Detect which cell encompasses the target text, then output its [x, y] center coordinate. 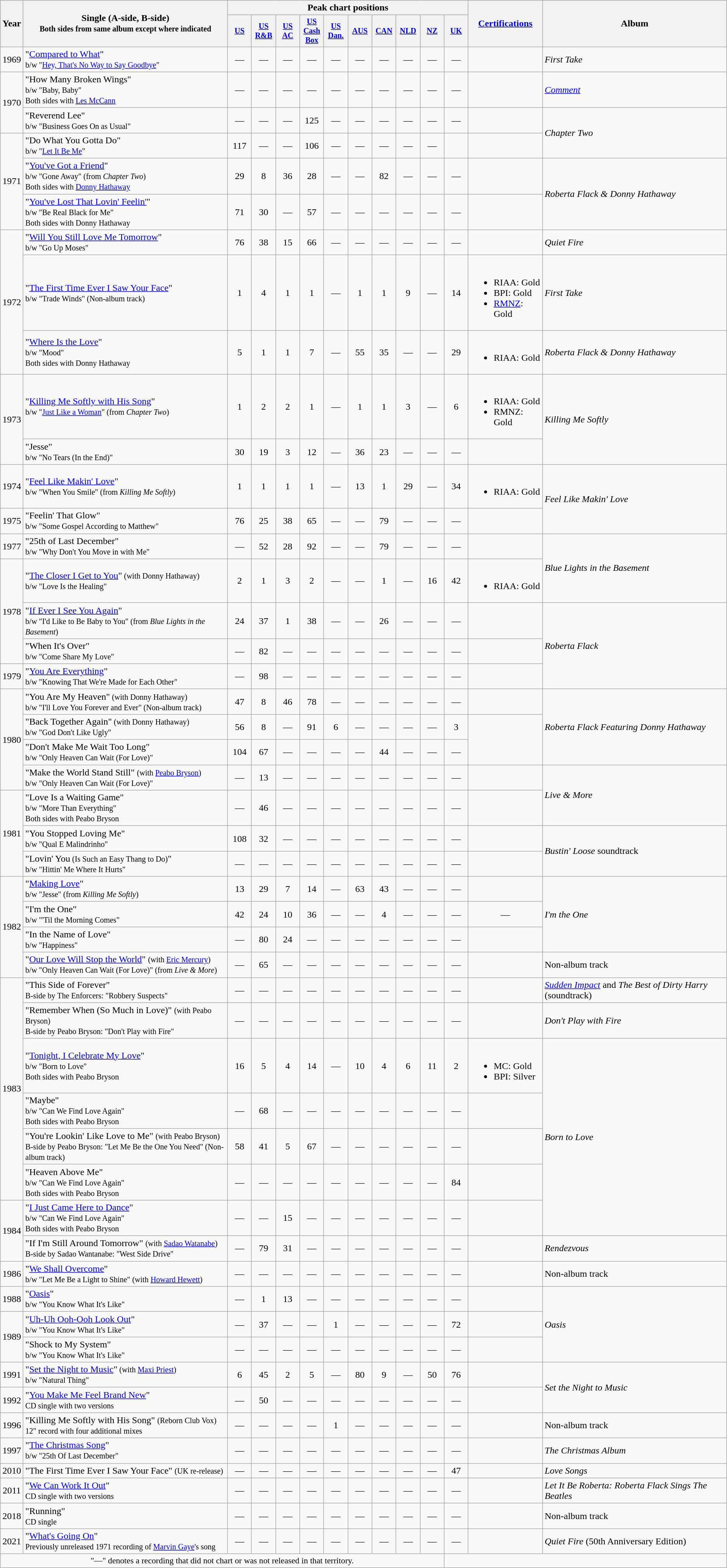
Quiet Fire (50th Anniversary Edition) [635, 1541]
68 [264, 1111]
"Uh-Uh Ooh-Ooh Look Out"b/w "You Know What It's Like" [125, 1324]
108 [240, 839]
1984 [12, 1230]
Roberta Flack [635, 646]
"Make the World Stand Still" (with Peabo Bryson)b/w "Only Heaven Can Wait (For Love)" [125, 777]
11 [432, 1066]
56 [240, 727]
Rendezvous [635, 1249]
"—" denotes a recording that did not chart or was not released in that territory. [222, 1561]
"25th of Last December"b/w "Why Don't You Move in with Me" [125, 546]
1982 [12, 927]
34 [456, 486]
2021 [12, 1541]
UK [456, 31]
Bustin' Loose soundtrack [635, 851]
106 [312, 145]
"Remember When (So Much in Love)" (with Peabo Bryson)B-side by Peabo Bryson: "Don't Play with Fire" [125, 1020]
"Where Is the Love"b/w "Mood"Both sides with Donny Hathaway [125, 353]
1983 [12, 1089]
71 [240, 212]
1971 [12, 181]
"If Ever I See You Again"b/w "I'd Like to Be Baby to You" (from Blue Lights in the Basement) [125, 621]
USAC [288, 31]
"Love Is a Waiting Game"b/w "More Than Everything"Both sides with Peabo Bryson [125, 808]
NZ [432, 31]
"You Make Me Feel Brand New"CD single with two versions [125, 1400]
"Killing Me Softly with His Song"b/w "Just Like a Woman" (from Chapter Two) [125, 407]
"Don't Make Me Wait Too Long"b/w "Only Heaven Can Wait (For Love)" [125, 753]
19 [264, 452]
2011 [12, 1490]
23 [384, 452]
1974 [12, 486]
Sudden Impact and The Best of Dirty Harry (soundtrack) [635, 990]
"Back Together Again" (with Donny Hathaway)b/w "God Don't Like Ugly" [125, 727]
The Christmas Album [635, 1451]
2018 [12, 1516]
1980 [12, 739]
"Our Love Will Stop the World" (with Eric Mercury)b/w "Only Heaven Can Wait (For Love)" (from Live & More) [125, 965]
26 [384, 621]
1997 [12, 1451]
66 [312, 242]
1989 [12, 1337]
Blue Lights in the Basement [635, 568]
"Do What You Gotta Do"b/w "Let It Be Me" [125, 145]
Love Songs [635, 1471]
98 [264, 676]
1988 [12, 1299]
1979 [12, 676]
41 [264, 1146]
Quiet Fire [635, 242]
"You Are My Heaven" (with Donny Hathaway)b/w "I'll Love You Forever and Ever" (Non-album track) [125, 701]
CAN [384, 31]
"The First Time Ever I Saw Your Face" (UK re-release) [125, 1471]
Don't Play with Fire [635, 1020]
117 [240, 145]
1969 [12, 59]
2010 [12, 1471]
1978 [12, 611]
"Feel Like Makin' Love"b/w "When You Smile" (from Killing Me Softly) [125, 486]
"Will You Still Love Me Tomorrow"b/w "Go Up Moses" [125, 242]
"When It's Over"b/w "Come Share My Love" [125, 651]
"You Are Everything"b/w "Knowing That We're Made for Each Other" [125, 676]
Year [12, 24]
"This Side of Forever"B-side by The Enforcers: "Robbery Suspects" [125, 990]
45 [264, 1375]
52 [264, 546]
58 [240, 1146]
"Feelin' That Glow"b/w "Some Gospel According to Matthew" [125, 521]
1972 [12, 302]
USDan. [336, 31]
"Reverend Lee"b/w "Business Goes On as Usual" [125, 120]
"Running"CD single [125, 1516]
78 [312, 701]
RIAA: GoldRMNZ: Gold [506, 407]
"Lovin' You (Is Such an Easy Thang to Do)"b/w "Hittin' Me Where It Hurts" [125, 864]
"We Shall Overcome"b/w "Let Me Be a Light to Shine" (with Howard Hewett) [125, 1274]
"I'm the One"b/w "'Til the Morning Comes" [125, 914]
31 [288, 1249]
"We Can Work It Out"CD single with two versions [125, 1490]
25 [264, 521]
1977 [12, 546]
US Cash Box [312, 31]
RIAA: GoldBPI: GoldRMNZ: Gold [506, 293]
12 [312, 452]
I'm the One [635, 914]
"Oasis"b/w "You Know What It's Like" [125, 1299]
"Jesse"b/w "No Tears (In the End)" [125, 452]
"I Just Came Here to Dance"b/w "Can We Find Love Again"Both sides with Peabo Bryson [125, 1218]
"You've Got a Friend"b/w "Gone Away" (from Chapter Two)Both sides with Donny Hathaway [125, 176]
92 [312, 546]
Chapter Two [635, 133]
84 [456, 1182]
1991 [12, 1375]
"Making Love"b/w "Jesse" (from Killing Me Softly) [125, 889]
1975 [12, 521]
MC: GoldBPI: Silver [506, 1066]
125 [312, 120]
91 [312, 727]
NLD [408, 31]
55 [360, 353]
1992 [12, 1400]
43 [384, 889]
"You're Lookin' Like Love to Me" (with Peabo Bryson)B-side by Peabo Bryson: "Let Me Be the One You Need" (Non-album track) [125, 1146]
"Heaven Above Me"b/w "Can We Find Love Again"Both sides with Peabo Bryson [125, 1182]
Peak chart positions [348, 8]
Killing Me Softly [635, 419]
"What's Going On"Previously unreleased 1971 recording of Marvin Gaye's song [125, 1541]
"Compared to What"b/w "Hey, That's No Way to Say Goodbye" [125, 59]
63 [360, 889]
1986 [12, 1274]
Certifications [506, 24]
"If I'm Still Around Tomorrow" (with Sadao Watanabe)B-side by Sadao Wantanabe: "West Side Drive" [125, 1249]
"The Closer I Get to You" (with Donny Hathaway)b/w "Love Is the Healing" [125, 581]
44 [384, 753]
"The Christmas Song"b/w "25th Of Last December" [125, 1451]
"The First Time Ever I Saw Your Face"b/w "Trade Winds" (Non-album track) [125, 293]
104 [240, 753]
US [240, 31]
1973 [12, 419]
"How Many Broken Wings"b/w "Baby, Baby"Both sides with Les McCann [125, 90]
32 [264, 839]
Album [635, 24]
Roberta Flack Featuring Donny Hathaway [635, 727]
Live & More [635, 795]
"Maybe"b/w "Can We Find Love Again"Both sides with Peabo Bryson [125, 1111]
Born to Love [635, 1137]
57 [312, 212]
AUS [360, 31]
"Shock to My System"b/w "You Know What It's Like" [125, 1350]
"You've Lost That Lovin' Feelin'"b/w "Be Real Black for Me"Both sides with Donny Hathaway [125, 212]
Set the Night to Music [635, 1387]
"You Stopped Loving Me"b/w "Qual E Malindrinho" [125, 839]
Feel Like Makin' Love [635, 499]
Comment [635, 90]
35 [384, 353]
"Killing Me Softly with His Song" (Reborn Club Vox)12" record with four additional mixes [125, 1425]
72 [456, 1324]
1970 [12, 103]
1981 [12, 833]
"Set the Night to Music" (with Maxi Priest)b/w "Natural Thing" [125, 1375]
Let It Be Roberta: Roberta Flack Sings The Beatles [635, 1490]
Oasis [635, 1324]
Single (A-side, B-side)Both sides from same album except where indicated [125, 24]
"Tonight, I Celebrate My Love"b/w "Born to Love"Both sides with Peabo Bryson [125, 1066]
1996 [12, 1425]
"In the Name of Love"b/w "Happiness" [125, 940]
USR&B [264, 31]
